Extract the [x, y] coordinate from the center of the cell holding the provided text.  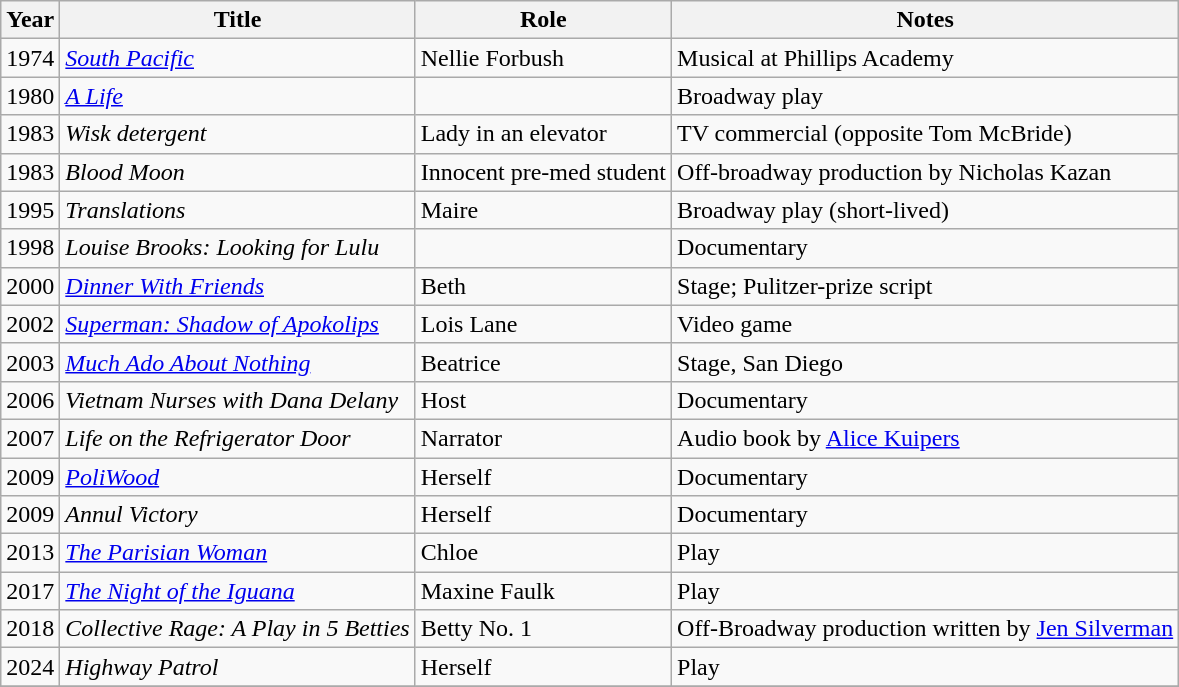
1980 [30, 96]
Maxine Faulk [543, 591]
Stage, San Diego [926, 362]
Wisk detergent [238, 134]
Beth [543, 286]
Musical at Phillips Academy [926, 58]
Beatrice [543, 362]
Betty No. 1 [543, 629]
2003 [30, 362]
Collective Rage: A Play in 5 Betties [238, 629]
Innocent pre-med student [543, 172]
2013 [30, 553]
2024 [30, 667]
PoliWood [238, 477]
Maire [543, 210]
Notes [926, 20]
1995 [30, 210]
Off-Broadway production written by Jen Silverman [926, 629]
Louise Brooks: Looking for Lulu [238, 248]
South Pacific [238, 58]
Lois Lane [543, 324]
Annul Victory [238, 515]
2000 [30, 286]
The Night of the Iguana [238, 591]
Lady in an elevator [543, 134]
Audio book by Alice Kuipers [926, 438]
Narrator [543, 438]
2007 [30, 438]
TV commercial (opposite Tom McBride) [926, 134]
2017 [30, 591]
Life on the Refrigerator Door [238, 438]
Video game [926, 324]
Vietnam Nurses with Dana Delany [238, 400]
Stage; Pulitzer-prize script [926, 286]
Much Ado About Nothing [238, 362]
Broadway play (short-lived) [926, 210]
2002 [30, 324]
2018 [30, 629]
Year [30, 20]
Chloe [543, 553]
Nellie Forbush [543, 58]
Highway Patrol [238, 667]
Superman: Shadow of Apokolips [238, 324]
Translations [238, 210]
Broadway play [926, 96]
1974 [30, 58]
A Life [238, 96]
Host [543, 400]
Title [238, 20]
2006 [30, 400]
Blood Moon [238, 172]
The Parisian Woman [238, 553]
Off-broadway production by Nicholas Kazan [926, 172]
Role [543, 20]
Dinner With Friends [238, 286]
1998 [30, 248]
